Pinpoint the cell where the given text exists, returning its (X, Y) midpoint coordinate. 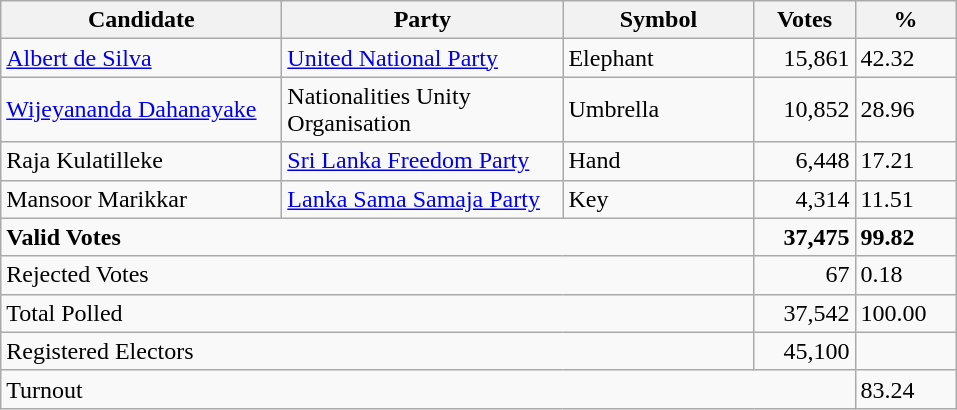
United National Party (422, 58)
37,475 (804, 237)
6,448 (804, 161)
11.51 (906, 199)
Valid Votes (378, 237)
Mansoor Marikkar (142, 199)
42.32 (906, 58)
Total Polled (378, 313)
45,100 (804, 351)
Lanka Sama Samaja Party (422, 199)
Nationalities Unity Organisation (422, 110)
17.21 (906, 161)
Umbrella (658, 110)
0.18 (906, 275)
Candidate (142, 20)
Albert de Silva (142, 58)
4,314 (804, 199)
37,542 (804, 313)
67 (804, 275)
Hand (658, 161)
Elephant (658, 58)
10,852 (804, 110)
Wijeyananda Dahanayake (142, 110)
% (906, 20)
Turnout (428, 389)
28.96 (906, 110)
Symbol (658, 20)
Rejected Votes (378, 275)
Registered Electors (378, 351)
15,861 (804, 58)
Raja Kulatilleke (142, 161)
Votes (804, 20)
100.00 (906, 313)
83.24 (906, 389)
Sri Lanka Freedom Party (422, 161)
Party (422, 20)
99.82 (906, 237)
Key (658, 199)
